Find where the given text appears and provide that cell's center as [X, Y] coordinate. 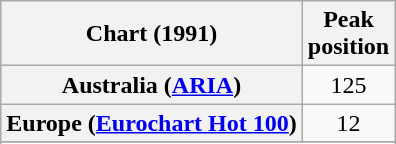
12 [348, 123]
125 [348, 85]
Chart (1991) [152, 34]
Europe (Eurochart Hot 100) [152, 123]
Peakposition [348, 34]
Australia (ARIA) [152, 85]
